Return [X, Y] of the center of cell containing provided text 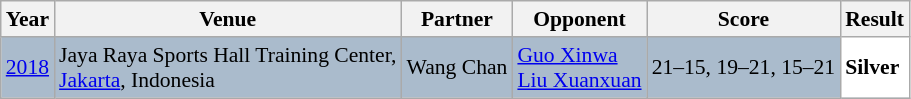
Year [28, 19]
Silver [874, 68]
Jaya Raya Sports Hall Training Center,Jakarta, Indonesia [228, 68]
Result [874, 19]
Venue [228, 19]
Score [744, 19]
21–15, 19–21, 15–21 [744, 68]
2018 [28, 68]
Opponent [579, 19]
Guo Xinwa Liu Xuanxuan [579, 68]
Partner [456, 19]
Wang Chan [456, 68]
